Search for the cell housing the specified text and yield its (X, Y) center coordinate. 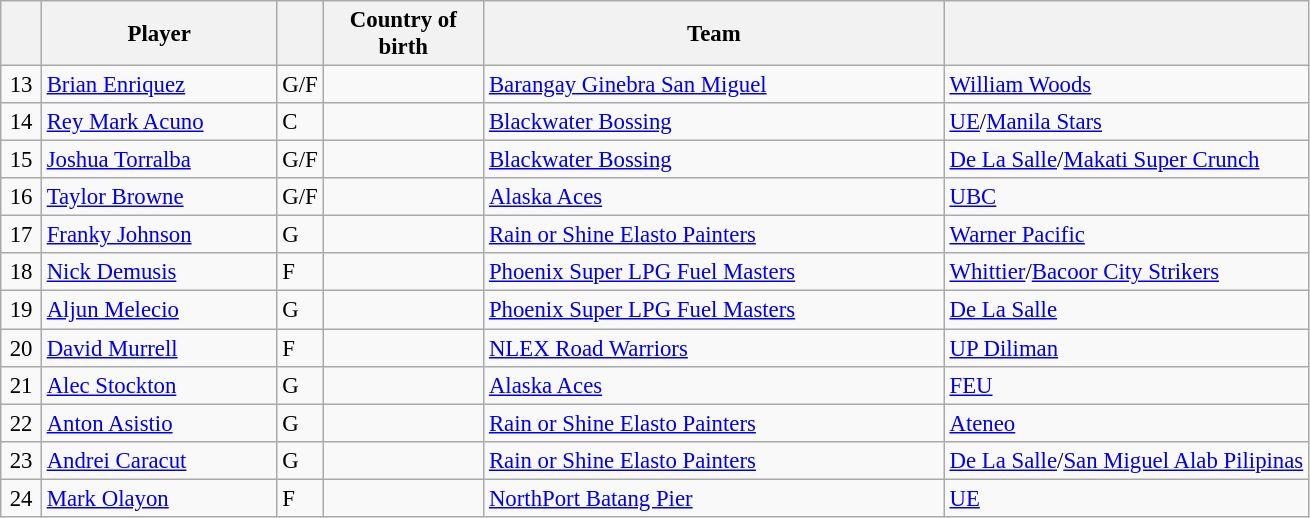
Country of birth (404, 34)
Team (714, 34)
15 (22, 160)
17 (22, 235)
Mark Olayon (159, 498)
UE (1126, 498)
NLEX Road Warriors (714, 348)
De La Salle (1126, 310)
Andrei Caracut (159, 460)
Nick Demusis (159, 273)
Brian Enriquez (159, 85)
Alec Stockton (159, 385)
David Murrell (159, 348)
Player (159, 34)
Warner Pacific (1126, 235)
Joshua Torralba (159, 160)
19 (22, 310)
Barangay Ginebra San Miguel (714, 85)
22 (22, 423)
UBC (1126, 197)
23 (22, 460)
20 (22, 348)
UP Diliman (1126, 348)
14 (22, 122)
Aljun Melecio (159, 310)
De La Salle/San Miguel Alab Pilipinas (1126, 460)
Franky Johnson (159, 235)
24 (22, 498)
16 (22, 197)
Rey Mark Acuno (159, 122)
Taylor Browne (159, 197)
C (300, 122)
William Woods (1126, 85)
Whittier/Bacoor City Strikers (1126, 273)
NorthPort Batang Pier (714, 498)
Anton Asistio (159, 423)
Ateneo (1126, 423)
FEU (1126, 385)
18 (22, 273)
De La Salle/Makati Super Crunch (1126, 160)
21 (22, 385)
13 (22, 85)
UE/Manila Stars (1126, 122)
